Extract the (x, y) coordinate from the center of the cell holding the provided text.  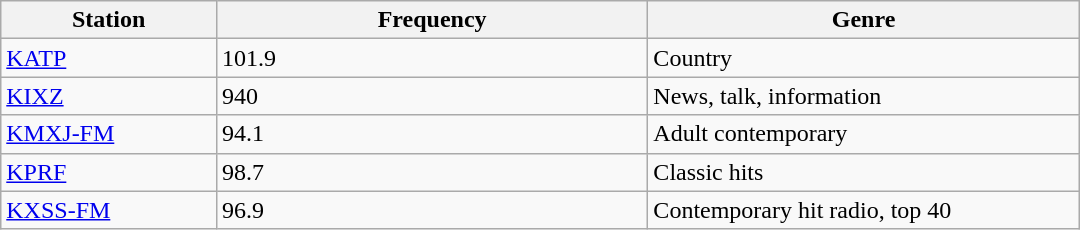
101.9 (432, 58)
940 (432, 96)
Genre (864, 20)
Contemporary hit radio, top 40 (864, 210)
KATP (109, 58)
Station (109, 20)
98.7 (432, 172)
KPRF (109, 172)
Classic hits (864, 172)
KXSS-FM (109, 210)
96.9 (432, 210)
News, talk, information (864, 96)
Country (864, 58)
KIXZ (109, 96)
KMXJ-FM (109, 134)
Adult contemporary (864, 134)
Frequency (432, 20)
94.1 (432, 134)
